Identify which cell holds the provided text, then report its (X, Y) central coordinate. 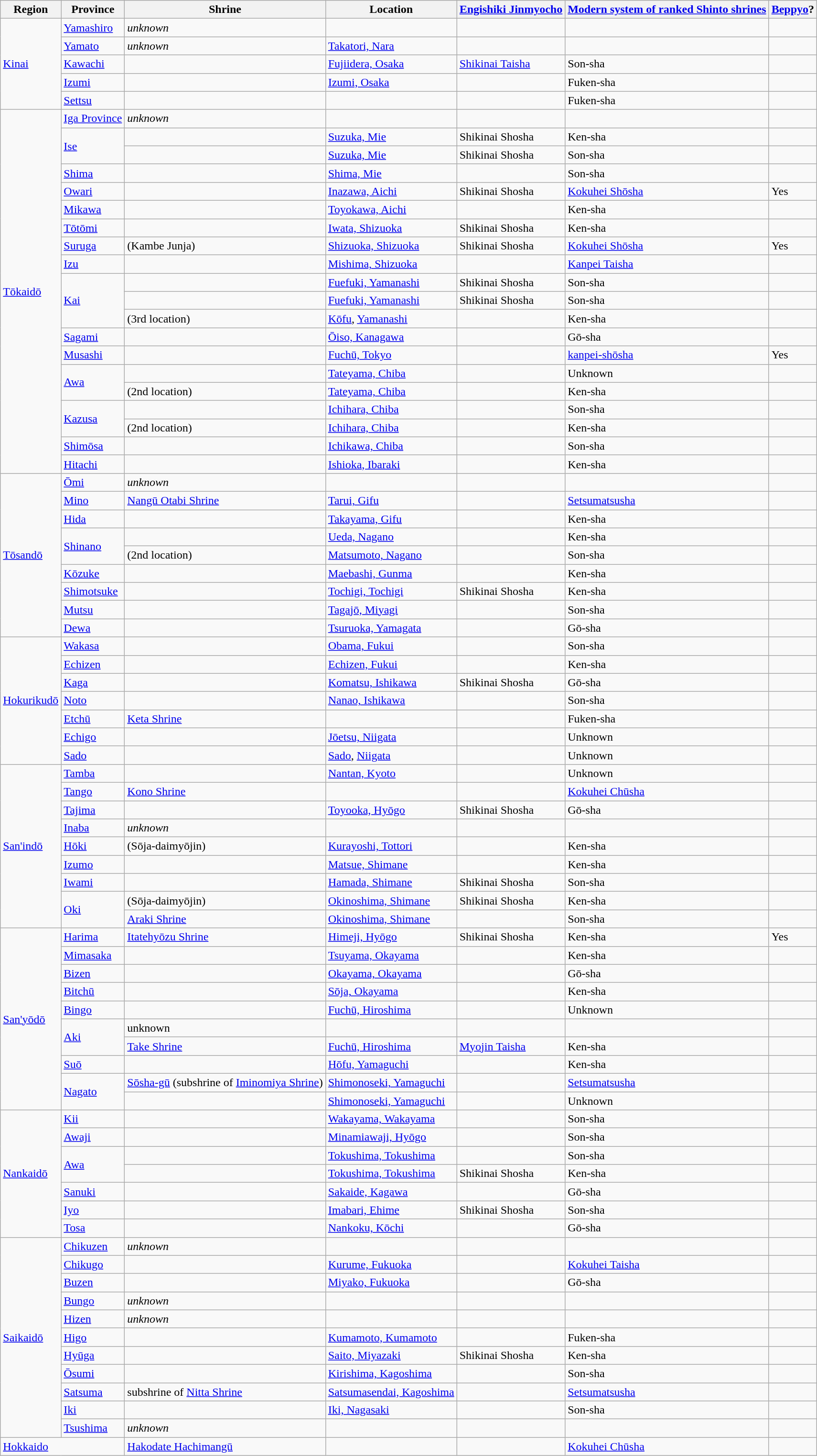
Satsuma (93, 1392)
Mikawa (93, 209)
Kawachi (93, 64)
Saito, Miyazaki (391, 1355)
Saikaidō (31, 1337)
Keta Shrine (225, 719)
Tochigi, Tochigi (391, 592)
Mino (93, 500)
Iwami (93, 883)
Buzen (93, 1283)
Kirishima, Kagoshima (391, 1373)
Ishioka, Ibaraki (391, 464)
Matsue, Shimane (391, 864)
Tango (93, 791)
Shimōsa (93, 446)
Tōtōmi (93, 228)
Tagajō, Miyagi (391, 610)
Fuchū, Tokyo (391, 355)
Shizuoka, Shizuoka (391, 246)
Iki, Nagasaki (391, 1410)
Araki Shrine (225, 919)
Shinano (93, 546)
Hida (93, 518)
Iyo (93, 1210)
Etchū (93, 719)
Ichikawa, Chiba (391, 446)
Ōsumi (93, 1373)
Beppyo? (793, 10)
Kōzuke (93, 573)
Tsuyama, Okayama (391, 955)
kanpei-shōsha (667, 355)
Hōki (93, 846)
Sagami (93, 337)
Shima (93, 173)
Kurayoshi, Tottori (391, 846)
Sōja, Okayama (391, 992)
Awaji (93, 1137)
Wakasa (93, 646)
Suruga (93, 246)
Nantan, Kyoto (391, 773)
Kinai (31, 64)
Sado (93, 755)
Sanuki (93, 1192)
Bingo (93, 1010)
Nanao, Ishikawa (391, 701)
Higo (93, 1337)
Takayama, Gifu (391, 518)
Myojin Taisha (511, 1046)
Nangū Otabi Shrine (225, 500)
Ueda, Nagano (391, 537)
Bitchū (93, 992)
Chikugo (93, 1264)
Tajima (93, 810)
Shrine (225, 10)
Nagato (93, 1091)
Jōetsu, Niigata (391, 737)
Izumo (93, 864)
Hamada, Shimane (391, 883)
Region (31, 10)
Musashi (93, 355)
Tsuruoka, Yamagata (391, 628)
Toyokawa, Aichi (391, 209)
Wakayama, Wakayama (391, 1119)
Tōkaidō (31, 291)
San'indō (31, 846)
Echizen (93, 664)
San'yōdō (31, 1019)
Nankaidō (31, 1174)
Minamiawaji, Hyōgo (391, 1137)
Owari (93, 191)
Inaba (93, 828)
Toyooka, Hyōgo (391, 810)
Hakodate Hachimangū (225, 1446)
Komatsu, Ishikawa (391, 682)
Sado, Niigata (391, 755)
Matsumoto, Nagano (391, 555)
Echizen, Fukui (391, 664)
Maebashi, Gunma (391, 573)
Tsushima (93, 1428)
Iwata, Shizuoka (391, 228)
Take Shrine (225, 1046)
Ōiso, Kanagawa (391, 337)
Fujiidera, Osaka (391, 64)
Ise (93, 146)
Sakaide, Kagawa (391, 1192)
Bungo (93, 1301)
Obama, Fukui (391, 646)
Location (391, 10)
Settsu (93, 100)
Tosa (93, 1228)
Kazusa (93, 419)
Izumi, Osaka (391, 82)
Noto (93, 701)
Hōfu, Yamaguchi (391, 1064)
Kanpei Taisha (667, 264)
Province (93, 10)
Satsumasendai, Kagoshima (391, 1392)
Iga Province (93, 119)
Harima (93, 937)
Nankoku, Kōchi (391, 1228)
Kii (93, 1119)
Mishima, Shizuoka (391, 264)
Tōsandō (31, 555)
Hizen (93, 1319)
(Kambe Junja) (225, 246)
Aki (93, 1037)
Kai (93, 301)
Shimotsuke (93, 592)
Ōmi (93, 482)
Tamba (93, 773)
Kōfu, Yamanashi (391, 319)
Chikuzen (93, 1246)
Echigo (93, 737)
Kumamoto, Kumamoto (391, 1337)
Takatori, Nara (391, 46)
Izu (93, 264)
Inazawa, Aichi (391, 191)
Suō (93, 1064)
Kokuhei Taisha (667, 1264)
Modern system of ranked Shinto shrines (667, 10)
Miyako, Fukuoka (391, 1283)
Engishiki Jinmyocho (511, 10)
Tarui, Gifu (391, 500)
Dewa (93, 628)
Iki (93, 1410)
Hitachi (93, 464)
Sōsha-gū (subshrine of Iminomiya Shrine) (225, 1082)
Oki (93, 910)
Hokkaido (63, 1446)
Hyūga (93, 1355)
Mimasaka (93, 955)
Hokurikudō (31, 701)
Bizen (93, 973)
Yamashiro (93, 28)
(3rd location) (225, 319)
Kono Shrine (225, 791)
Shikinai Taisha (511, 64)
Itatehyōzu Shrine (225, 937)
Imabari, Ehime (391, 1210)
Shima, Mie (391, 173)
subshrine of Nitta Shrine (225, 1392)
Mutsu (93, 610)
Yamato (93, 46)
Okayama, Okayama (391, 973)
Kaga (93, 682)
Izumi (93, 82)
Kurume, Fukuoka (391, 1264)
Himeji, Hyōgo (391, 937)
